Capture the cell that displays the provided text and extract its (X, Y) central coordinate. 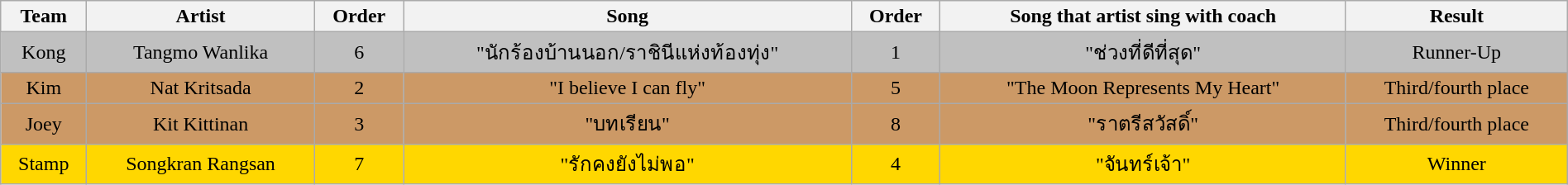
Kim (44, 88)
Runner-Up (1456, 53)
8 (896, 124)
Kong (44, 53)
6 (359, 53)
Stamp (44, 164)
Joey (44, 124)
"ราตรีสวัสดิ์" (1143, 124)
Result (1456, 17)
2 (359, 88)
Tangmo Wanlika (201, 53)
Song that artist sing with coach (1143, 17)
Winner (1456, 164)
7 (359, 164)
Songkran Rangsan (201, 164)
4 (896, 164)
5 (896, 88)
Song (627, 17)
"I believe I can fly" (627, 88)
"จันทร์เจ้า" (1143, 164)
Artist (201, 17)
1 (896, 53)
Nat Kritsada (201, 88)
"The Moon Represents My Heart" (1143, 88)
"ช่วงที่ดีที่สุด" (1143, 53)
"บทเรียน" (627, 124)
"รักคงยังไม่พอ" (627, 164)
"นักร้องบ้านนอก/ราชินีแห่งท้องทุ่ง" (627, 53)
3 (359, 124)
Team (44, 17)
Kit Kittinan (201, 124)
